Locate the cell with the specified text and output its [X, Y] center coordinate. 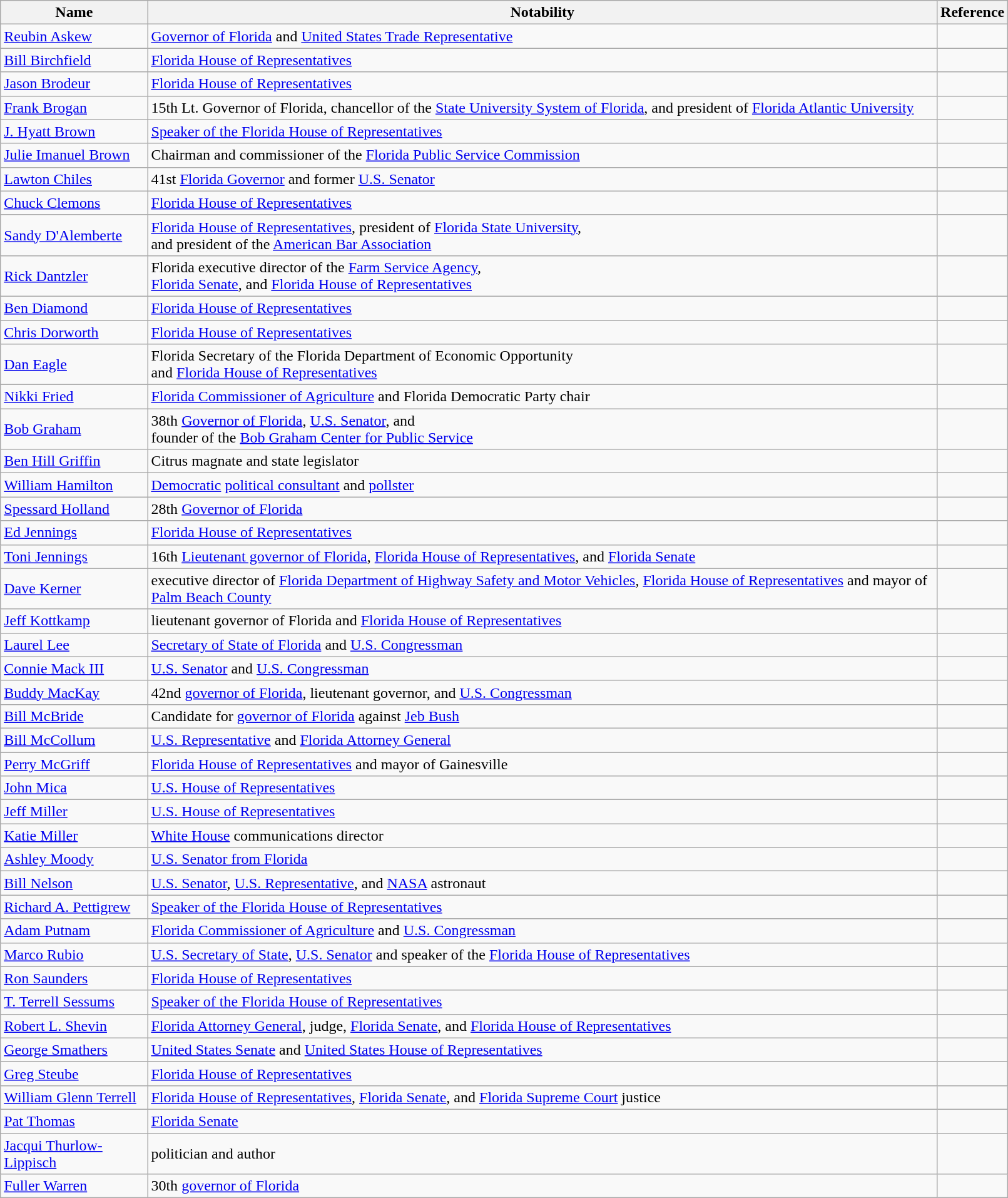
Sandy D'Alemberte [74, 235]
William Glenn Terrell [74, 1097]
Jeff Kottkamp [74, 621]
lieutenant governor of Florida and Florida House of Representatives [542, 621]
Ed Jennings [74, 533]
28th Governor of Florida [542, 509]
38th Governor of Florida, U.S. Senator, andfounder of the Bob Graham Center for Public Service [542, 429]
Florida Senate [542, 1121]
U.S. Senator, U.S. Representative, and NASA astronaut [542, 883]
U.S. Senator from Florida [542, 859]
Democratic political consultant and pollster [542, 485]
John Mica [74, 788]
Governor of Florida and United States Trade Representative [542, 36]
Ben Hill Griffin [74, 461]
Florida House of Representatives and mayor of Gainesville [542, 764]
U.S. Secretary of State, U.S. Senator and speaker of the Florida House of Representatives [542, 955]
Reubin Askew [74, 36]
16th Lieutenant governor of Florida, Florida House of Representatives, and Florida Senate [542, 556]
Florida House of Representatives, president of Florida State University,and president of the American Bar Association [542, 235]
White House communications director [542, 836]
15th Lt. Governor of Florida, chancellor of the State University System of Florida, and president of Florida Atlantic University [542, 108]
Jason Brodeur [74, 84]
41st Florida Governor and former U.S. Senator [542, 179]
Buddy MacKay [74, 692]
Candidate for governor of Florida against Jeb Bush [542, 716]
Florida executive director of the Farm Service Agency,Florida Senate, and Florida House of Representatives [542, 275]
Bill Nelson [74, 883]
Bill McBride [74, 716]
Florida House of Representatives, Florida Senate, and Florida Supreme Court justice [542, 1097]
Robert L. Shevin [74, 1026]
Bill McCollum [74, 740]
William Hamilton [74, 485]
Florida Commissioner of Agriculture and Florida Democratic Party chair [542, 397]
Florida Commissioner of Agriculture and U.S. Congressman [542, 931]
Name [74, 13]
Frank Brogan [74, 108]
Pat Thomas [74, 1121]
Dave Kerner [74, 588]
Reference [972, 13]
Ashley Moody [74, 859]
Fuller Warren [74, 1186]
Connie Mack III [74, 668]
Florida Secretary of the Florida Department of Economic Opportunityand Florida House of Representatives [542, 364]
Ben Diamond [74, 308]
Katie Miller [74, 836]
Greg Steube [74, 1073]
Dan Eagle [74, 364]
Chairman and commissioner of the Florida Public Service Commission [542, 155]
Florida Attorney General, judge, Florida Senate, and Florida House of Representatives [542, 1026]
Adam Putnam [74, 931]
30th governor of Florida [542, 1186]
Lawton Chiles [74, 179]
politician and author [542, 1153]
J. Hyatt Brown [74, 131]
Jacqui Thurlow-Lippisch [74, 1153]
Chris Dorworth [74, 332]
George Smathers [74, 1050]
United States Senate and United States House of Representatives [542, 1050]
Ron Saunders [74, 978]
Julie Imanuel Brown [74, 155]
42nd governor of Florida, lieutenant governor, and U.S. Congressman [542, 692]
Perry McGriff [74, 764]
Laurel Lee [74, 645]
Rick Dantzler [74, 275]
U.S. Senator and U.S. Congressman [542, 668]
Marco Rubio [74, 955]
Chuck Clemons [74, 203]
Jeff Miller [74, 812]
executive director of Florida Department of Highway Safety and Motor Vehicles, Florida House of Representatives and mayor of Palm Beach County [542, 588]
Toni Jennings [74, 556]
Nikki Fried [74, 397]
Notability [542, 13]
Citrus magnate and state legislator [542, 461]
Bill Birchfield [74, 60]
Spessard Holland [74, 509]
Richard A. Pettigrew [74, 907]
Secretary of State of Florida and U.S. Congressman [542, 645]
T. Terrell Sessums [74, 1002]
Bob Graham [74, 429]
U.S. Representative and Florida Attorney General [542, 740]
